Identify which cell holds the provided text, then report its (x, y) central coordinate. 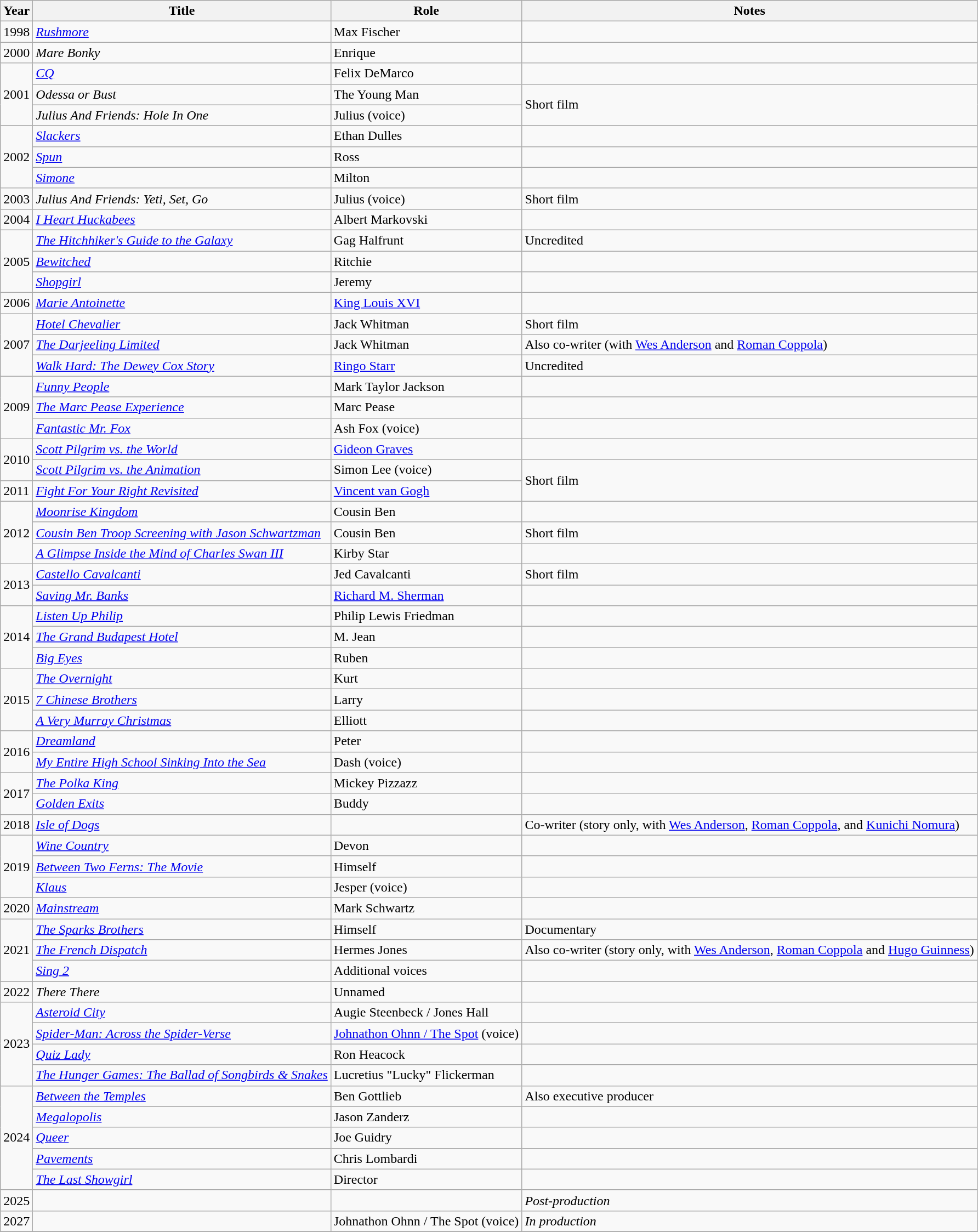
2014 (16, 637)
Title (182, 11)
Co-writer (story only, with Wes Anderson, Roman Coppola, and Kunichi Nomura) (749, 825)
Peter (427, 741)
2000 (16, 53)
Klaus (182, 887)
1998 (16, 32)
Enrique (427, 53)
Ash Fox (voice) (427, 428)
Mark Taylor Jackson (427, 387)
Ruben (427, 658)
Also executive producer (749, 1096)
2005 (16, 261)
Jeremy (427, 282)
2018 (16, 825)
Additional voices (427, 971)
Gideon Graves (427, 449)
2027 (16, 1221)
Unnamed (427, 992)
Spider-Man: Across the Spider-Verse (182, 1034)
The Hitchhiker's Guide to the Galaxy (182, 240)
Philip Lewis Friedman (427, 616)
Mainstream (182, 908)
Kurt (427, 679)
The Polka King (182, 783)
The Young Man (427, 94)
Jason Zanderz (427, 1117)
2010 (16, 459)
2025 (16, 1200)
Between the Temples (182, 1096)
Director (427, 1179)
Wine Country (182, 845)
A Very Murray Christmas (182, 720)
2011 (16, 491)
Between Two Ferns: The Movie (182, 866)
Pavements (182, 1159)
Ross (427, 157)
Fantastic Mr. Fox (182, 428)
Kirby Star (427, 553)
Julius And Friends: Yeti, Set, Go (182, 198)
Dreamland (182, 741)
2009 (16, 407)
The Overnight (182, 679)
Jesper (voice) (427, 887)
In production (749, 1221)
Role (427, 11)
2023 (16, 1044)
Year (16, 11)
Listen Up Philip (182, 616)
Megalopolis (182, 1117)
Joe Guidry (427, 1138)
Odessa or Bust (182, 94)
Moonrise Kingdom (182, 512)
Mark Schwartz (427, 908)
Saving Mr. Banks (182, 595)
2013 (16, 584)
The Marc Pease Experience (182, 407)
2004 (16, 219)
2001 (16, 94)
M. Jean (427, 637)
2007 (16, 345)
2012 (16, 532)
Sing 2 (182, 971)
Marc Pease (427, 407)
2019 (16, 866)
Asteroid City (182, 1013)
Mickey Pizzazz (427, 783)
The Darjeeling Limited (182, 345)
2017 (16, 793)
Scott Pilgrim vs. the World (182, 449)
2002 (16, 157)
The Last Showgirl (182, 1179)
Walk Hard: The Dewey Cox Story (182, 366)
A Glimpse Inside the Mind of Charles Swan III (182, 553)
Documentary (749, 929)
Post-production (749, 1200)
Ethan Dulles (427, 136)
Larry (427, 700)
Devon (427, 845)
Rushmore (182, 32)
Felix DeMarco (427, 73)
Hermes Jones (427, 950)
Ringo Starr (427, 366)
Also co-writer (story only, with Wes Anderson, Roman Coppola and Hugo Guinness) (749, 950)
Castello Cavalcanti (182, 574)
Jed Cavalcanti (427, 574)
Max Fischer (427, 32)
Milton (427, 178)
Golden Exits (182, 804)
Funny People (182, 387)
Buddy (427, 804)
Fight For Your Right Revisited (182, 491)
The French Dispatch (182, 950)
7 Chinese Brothers (182, 700)
Ritchie (427, 262)
Ben Gottlieb (427, 1096)
My Entire High School Sinking Into the Sea (182, 762)
Shopgirl (182, 282)
Isle of Dogs (182, 825)
Albert Markovski (427, 219)
The Sparks Brothers (182, 929)
2015 (16, 700)
Simone (182, 178)
The Hunger Games: The Ballad of Songbirds & Snakes (182, 1075)
Richard M. Sherman (427, 595)
Quiz Lady (182, 1054)
Gag Halfrunt (427, 240)
Elliott (427, 720)
2021 (16, 950)
Marie Antoinette (182, 303)
Big Eyes (182, 658)
Lucretius "Lucky" Flickerman (427, 1075)
2024 (16, 1138)
Bewitched (182, 262)
Spun (182, 157)
Chris Lombardi (427, 1159)
2020 (16, 908)
Augie Steenbeck / Jones Hall (427, 1013)
Vincent van Gogh (427, 491)
Slackers (182, 136)
Julius And Friends: Hole In One (182, 115)
King Louis XVI (427, 303)
Hotel Chevalier (182, 324)
I Heart Huckabees (182, 219)
CQ (182, 73)
2016 (16, 752)
2003 (16, 198)
Dash (voice) (427, 762)
Ron Heacock (427, 1054)
Queer (182, 1138)
Notes (749, 11)
2022 (16, 992)
Mare Bonky (182, 53)
Also co-writer (with Wes Anderson and Roman Coppola) (749, 345)
Cousin Ben Troop Screening with Jason Schwartzman (182, 532)
Scott Pilgrim vs. the Animation (182, 470)
Simon Lee (voice) (427, 470)
There There (182, 992)
The Grand Budapest Hotel (182, 637)
2006 (16, 303)
